Return [X, Y] of the center of cell containing provided text 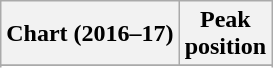
Peakposition [225, 34]
Chart (2016–17) [90, 34]
